Capture the cell that displays the provided text and extract its (x, y) central coordinate. 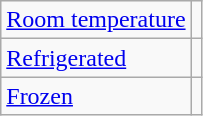
Refrigerated (96, 58)
Frozen (96, 96)
Room temperature (96, 20)
